Identify which cell holds the provided text, then report its [X, Y] central coordinate. 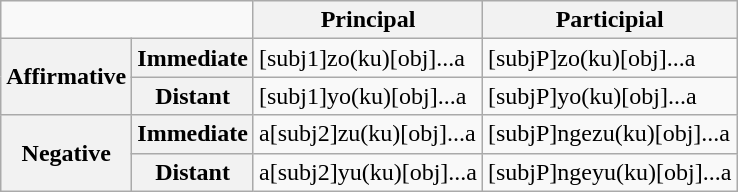
[subjP]ngeyu(ku)[obj]...a [609, 172]
[subjP]yo(ku)[obj]...a [609, 96]
Participial [609, 20]
Affirmative [66, 77]
[subj1]zo(ku)[obj]...a [368, 58]
a[subj2]yu(ku)[obj]...a [368, 172]
a[subj2]zu(ku)[obj]...a [368, 134]
[subjP]ngezu(ku)[obj]...a [609, 134]
Negative [66, 153]
[subjP]zo(ku)[obj]...a [609, 58]
[subj1]yo(ku)[obj]...a [368, 96]
Principal [368, 20]
